Determine the [X, Y] coordinate at the center of the cell enclosing the given text.  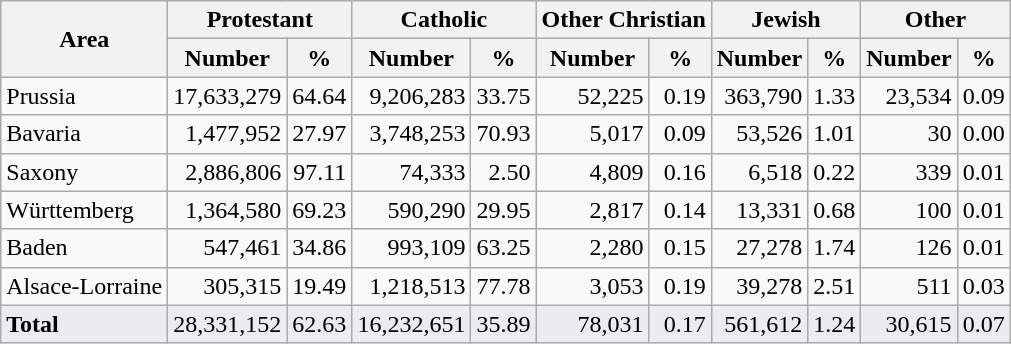
39,278 [759, 286]
52,225 [592, 96]
1.01 [834, 134]
2,886,806 [228, 172]
0.16 [680, 172]
126 [909, 248]
1,364,580 [228, 210]
0.00 [984, 134]
64.64 [320, 96]
305,315 [228, 286]
2.51 [834, 286]
363,790 [759, 96]
Protestant [260, 20]
78,031 [592, 324]
9,206,283 [412, 96]
0.07 [984, 324]
34.86 [320, 248]
Alsace-Lorraine [84, 286]
Württemberg [84, 210]
993,109 [412, 248]
1,477,952 [228, 134]
4,809 [592, 172]
100 [909, 210]
17,633,279 [228, 96]
1.24 [834, 324]
561,612 [759, 324]
16,232,651 [412, 324]
3,053 [592, 286]
Other Christian [624, 20]
1.33 [834, 96]
5,017 [592, 134]
28,331,152 [228, 324]
35.89 [504, 324]
590,290 [412, 210]
511 [909, 286]
547,461 [228, 248]
77.78 [504, 286]
Bavaria [84, 134]
Baden [84, 248]
Catholic [444, 20]
1.74 [834, 248]
30 [909, 134]
63.25 [504, 248]
0.17 [680, 324]
70.93 [504, 134]
Other [936, 20]
62.63 [320, 324]
0.68 [834, 210]
2.50 [504, 172]
19.49 [320, 286]
Prussia [84, 96]
2,817 [592, 210]
Jewish [786, 20]
0.22 [834, 172]
2,280 [592, 248]
Saxony [84, 172]
74,333 [412, 172]
0.14 [680, 210]
3,748,253 [412, 134]
69.23 [320, 210]
339 [909, 172]
13,331 [759, 210]
30,615 [909, 324]
Total [84, 324]
27,278 [759, 248]
Area [84, 39]
23,534 [909, 96]
1,218,513 [412, 286]
0.03 [984, 286]
29.95 [504, 210]
6,518 [759, 172]
0.15 [680, 248]
97.11 [320, 172]
27.97 [320, 134]
53,526 [759, 134]
33.75 [504, 96]
